Capture the cell that displays the provided text and extract its (x, y) central coordinate. 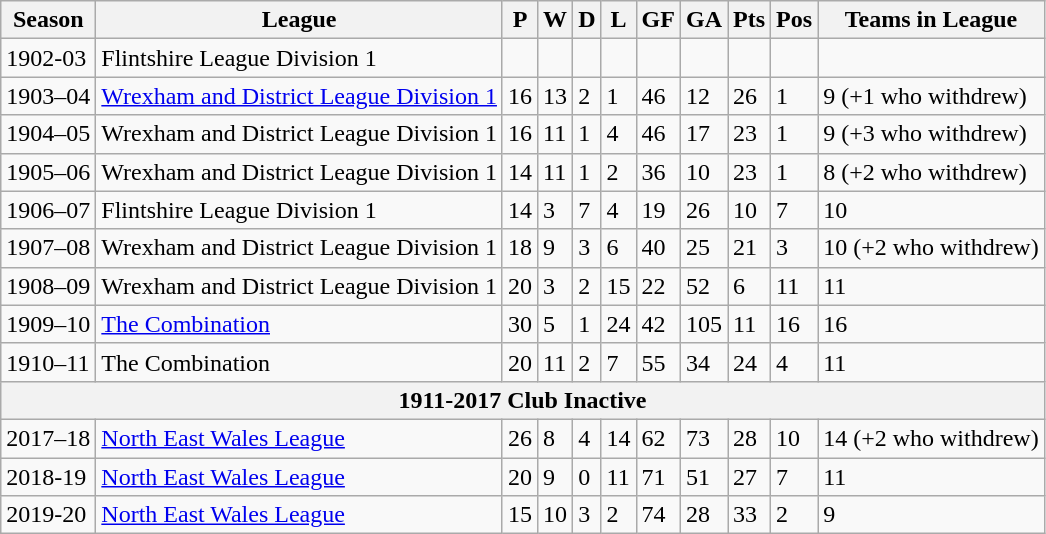
1905–06 (48, 172)
5 (556, 324)
2019-20 (48, 515)
40 (658, 248)
1908–09 (48, 286)
1910–11 (48, 362)
1907–08 (48, 248)
74 (658, 515)
13 (556, 96)
0 (587, 477)
19 (658, 210)
Pts (750, 20)
League (300, 20)
2018-19 (48, 477)
18 (520, 248)
GA (704, 20)
1903–04 (48, 96)
8 (556, 438)
36 (658, 172)
14 (+2 who withdrew) (932, 438)
Pos (794, 20)
Teams in League (932, 20)
9 (+1 who withdrew) (932, 96)
Season (48, 20)
1909–10 (48, 324)
1902-03 (48, 58)
GF (658, 20)
55 (658, 362)
D (587, 20)
105 (704, 324)
42 (658, 324)
1906–07 (48, 210)
27 (750, 477)
51 (704, 477)
52 (704, 286)
34 (704, 362)
21 (750, 248)
2017–18 (48, 438)
8 (+2 who withdrew) (932, 172)
L (618, 20)
22 (658, 286)
1911-2017 Club Inactive (522, 400)
1904–05 (48, 134)
12 (704, 96)
17 (704, 134)
10 (+2 who withdrew) (932, 248)
33 (750, 515)
30 (520, 324)
25 (704, 248)
71 (658, 477)
P (520, 20)
9 (+3 who withdrew) (932, 134)
62 (658, 438)
73 (704, 438)
W (556, 20)
